Detect which cell encompasses the target text, then output its (x, y) center coordinate. 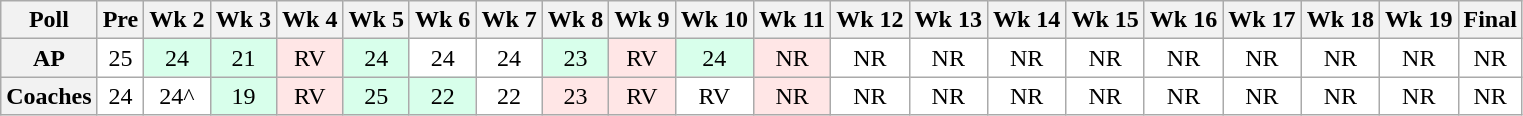
Wk 4 (310, 20)
Wk 9 (642, 20)
Wk 2 (177, 20)
Wk 12 (870, 20)
AP (49, 58)
Wk 13 (948, 20)
Wk 16 (1183, 20)
Pre (120, 20)
Wk 14 (1026, 20)
Wk 3 (243, 20)
Wk 17 (1262, 20)
Wk 5 (376, 20)
21 (243, 58)
Wk 11 (792, 20)
Wk 19 (1419, 20)
Wk 15 (1105, 20)
Final (1490, 20)
Wk 18 (1340, 20)
Wk 10 (714, 20)
24^ (177, 96)
Poll (49, 20)
19 (243, 96)
Wk 6 (442, 20)
Wk 8 (575, 20)
Coaches (49, 96)
Wk 7 (509, 20)
